From the cell containing the given text, extract its center point as [X, Y] coordinate. 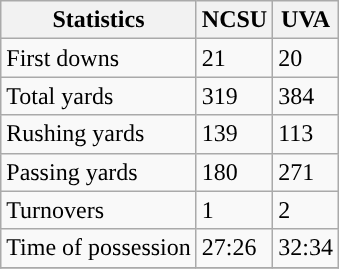
32:34 [306, 248]
139 [234, 134]
Time of possession [99, 248]
1 [234, 210]
180 [234, 172]
21 [234, 58]
Turnovers [99, 210]
UVA [306, 20]
271 [306, 172]
First downs [99, 58]
2 [306, 210]
113 [306, 134]
Passing yards [99, 172]
Rushing yards [99, 134]
NCSU [234, 20]
Total yards [99, 96]
319 [234, 96]
27:26 [234, 248]
Statistics [99, 20]
384 [306, 96]
20 [306, 58]
